Locate the cell with the specified text and output its [x, y] center coordinate. 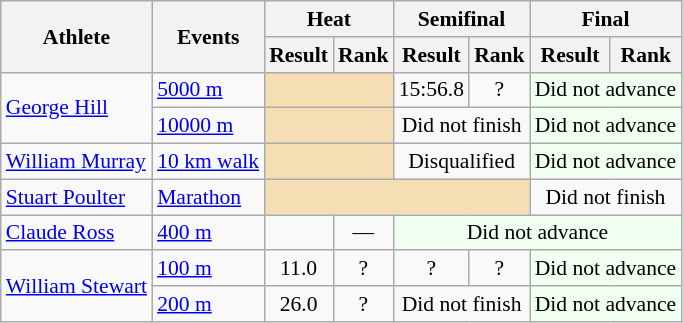
Claude Ross [76, 233]
26.0 [298, 304]
Events [208, 36]
Marathon [208, 197]
100 m [208, 269]
200 m [208, 304]
George Hill [76, 108]
5000 m [208, 90]
William Murray [76, 162]
Disqualified [462, 162]
Semifinal [462, 19]
400 m [208, 233]
Stuart Poulter [76, 197]
Heat [328, 19]
— [364, 233]
William Stewart [76, 286]
10 km walk [208, 162]
11.0 [298, 269]
10000 m [208, 126]
Athlete [76, 36]
15:56.8 [432, 90]
Final [606, 19]
